Determine the [X, Y] coordinate at the center of the cell enclosing the given text.  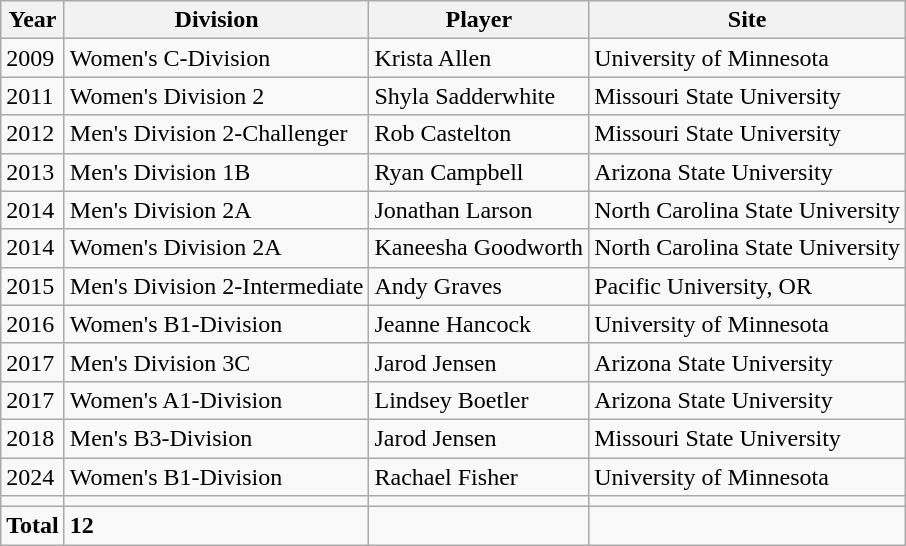
Ryan Campbell [479, 172]
Site [748, 20]
Pacific University, OR [748, 286]
Year [33, 20]
2018 [33, 438]
Men's Division 2-Challenger [216, 134]
Women's C-Division [216, 58]
Division [216, 20]
Andy Graves [479, 286]
2009 [33, 58]
Men's Division 1B [216, 172]
Total [33, 526]
Men's Division 3C [216, 362]
2016 [33, 324]
Rob Castelton [479, 134]
Krista Allen [479, 58]
Rachael Fisher [479, 477]
12 [216, 526]
Women's A1-Division [216, 400]
Jeanne Hancock [479, 324]
2011 [33, 96]
Shyla Sadderwhite [479, 96]
2012 [33, 134]
Women's Division 2 [216, 96]
2013 [33, 172]
2024 [33, 477]
2015 [33, 286]
Kaneesha Goodworth [479, 248]
Men's Division 2A [216, 210]
Men's B3-Division [216, 438]
Men's Division 2-Intermediate [216, 286]
Player [479, 20]
Women's Division 2A [216, 248]
Jonathan Larson [479, 210]
Lindsey Boetler [479, 400]
